From the cell containing the given text, extract its center point as [x, y] coordinate. 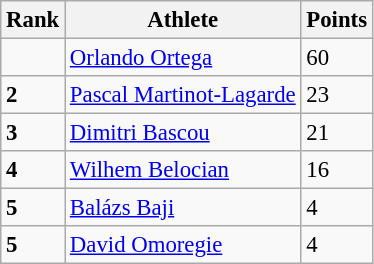
23 [336, 95]
Athlete [183, 20]
David Omoregie [183, 245]
Orlando Ortega [183, 58]
16 [336, 170]
Balázs Baji [183, 208]
21 [336, 133]
Points [336, 20]
Rank [33, 20]
Pascal Martinot-Lagarde [183, 95]
60 [336, 58]
Wilhem Belocian [183, 170]
3 [33, 133]
Dimitri Bascou [183, 133]
2 [33, 95]
